Return the (X, Y) coordinate for the center point of the cell that contains the specified text.  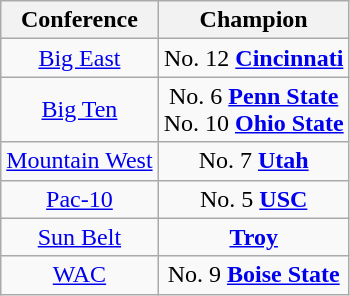
Champion (254, 20)
Mountain West (80, 161)
Big East (80, 58)
Troy (254, 237)
No. 5 USC (254, 199)
Conference (80, 20)
Sun Belt (80, 237)
Pac-10 (80, 199)
No. 7 Utah (254, 161)
No. 9 Boise State (254, 275)
WAC (80, 275)
No. 12 Cincinnati (254, 58)
No. 6 Penn StateNo. 10 Ohio State (254, 110)
Big Ten (80, 110)
